Find where the given text appears and provide that cell's center as [X, Y] coordinate. 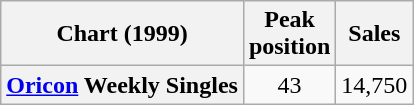
Sales [374, 34]
43 [289, 85]
14,750 [374, 85]
Peakposition [289, 34]
Chart (1999) [122, 34]
Oricon Weekly Singles [122, 85]
